Search for the cell housing the specified text and yield its [x, y] center coordinate. 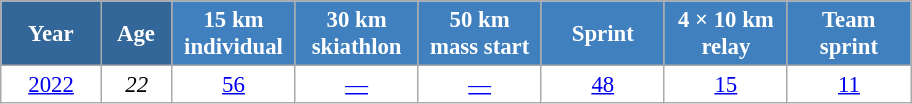
30 km skiathlon [356, 34]
50 km mass start [480, 34]
2022 [52, 85]
4 × 10 km relay [726, 34]
22 [136, 85]
15 km individual [234, 34]
15 [726, 85]
Team sprint [848, 34]
Sprint [602, 34]
Age [136, 34]
Year [52, 34]
56 [234, 85]
48 [602, 85]
11 [848, 85]
